For the text-containing cell, return its midpoint in [X, Y] coordinate format. 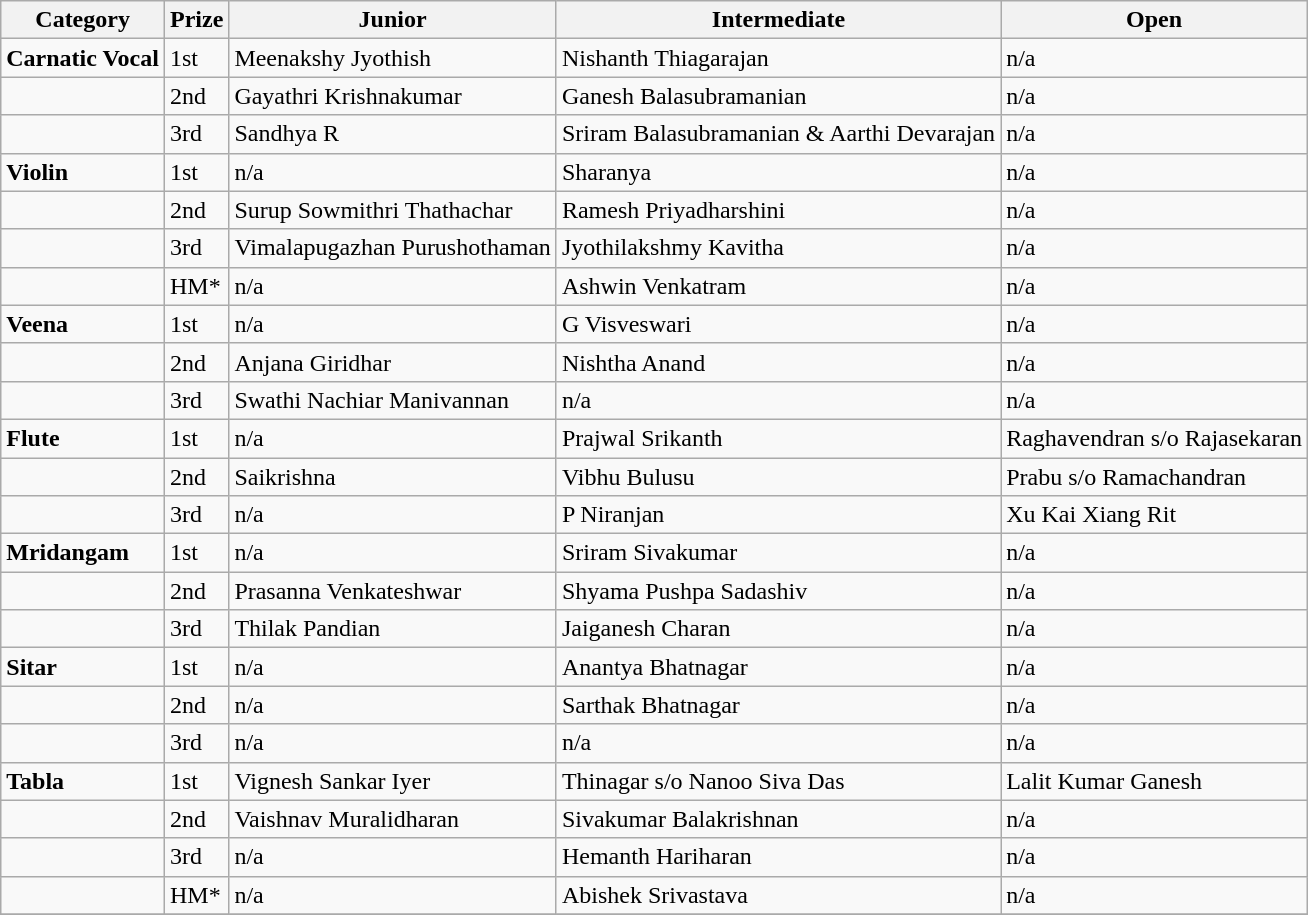
Tabla [83, 781]
Jyothilakshmy Kavitha [778, 248]
Swathi Nachiar Manivannan [393, 400]
Sitar [83, 667]
Lalit Kumar Ganesh [1154, 781]
Abishek Srivastava [778, 895]
Anantya Bhatnagar [778, 667]
Violin [83, 172]
Flute [83, 438]
Carnatic Vocal [83, 58]
G Visveswari [778, 324]
Vibhu Bulusu [778, 477]
Anjana Giridhar [393, 362]
Ashwin Venkatram [778, 286]
Surup Sowmithri Thathachar [393, 210]
Hemanth Hariharan [778, 857]
Sharanya [778, 172]
Nishtha Anand [778, 362]
Jaiganesh Charan [778, 629]
Prajwal Srikanth [778, 438]
Open [1154, 20]
Meenakshy Jyothish [393, 58]
Prasanna Venkateshwar [393, 591]
Xu Kai Xiang Rit [1154, 515]
Intermediate [778, 20]
Sivakumar Balakrishnan [778, 819]
Junior [393, 20]
Saikrishna [393, 477]
Gayathri Krishnakumar [393, 96]
Veena [83, 324]
Sriram Sivakumar [778, 553]
Prize [196, 20]
Prabu s/o Ramachandran [1154, 477]
Raghavendran s/o Rajasekaran [1154, 438]
Vignesh Sankar Iyer [393, 781]
Nishanth Thiagarajan [778, 58]
Shyama Pushpa Sadashiv [778, 591]
Thilak Pandian [393, 629]
Ganesh Balasubramanian [778, 96]
Sarthak Bhatnagar [778, 705]
Vimalapugazhan Purushothaman [393, 248]
Sandhya R [393, 134]
P Niranjan [778, 515]
Sriram Balasubramanian & Aarthi Devarajan [778, 134]
Vaishnav Muralidharan [393, 819]
Mridangam [83, 553]
Category [83, 20]
Ramesh Priyadharshini [778, 210]
Thinagar s/o Nanoo Siva Das [778, 781]
